Locate the cell with the specified text and output its [X, Y] center coordinate. 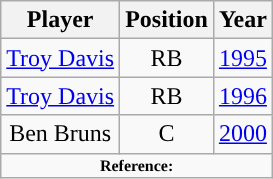
1996 [242, 96]
Position [167, 20]
Reference: [137, 165]
Year [242, 20]
2000 [242, 134]
C [167, 134]
Player [60, 20]
Ben Bruns [60, 134]
1995 [242, 58]
